Return the [x, y] coordinate for the center point of the cell that contains the specified text.  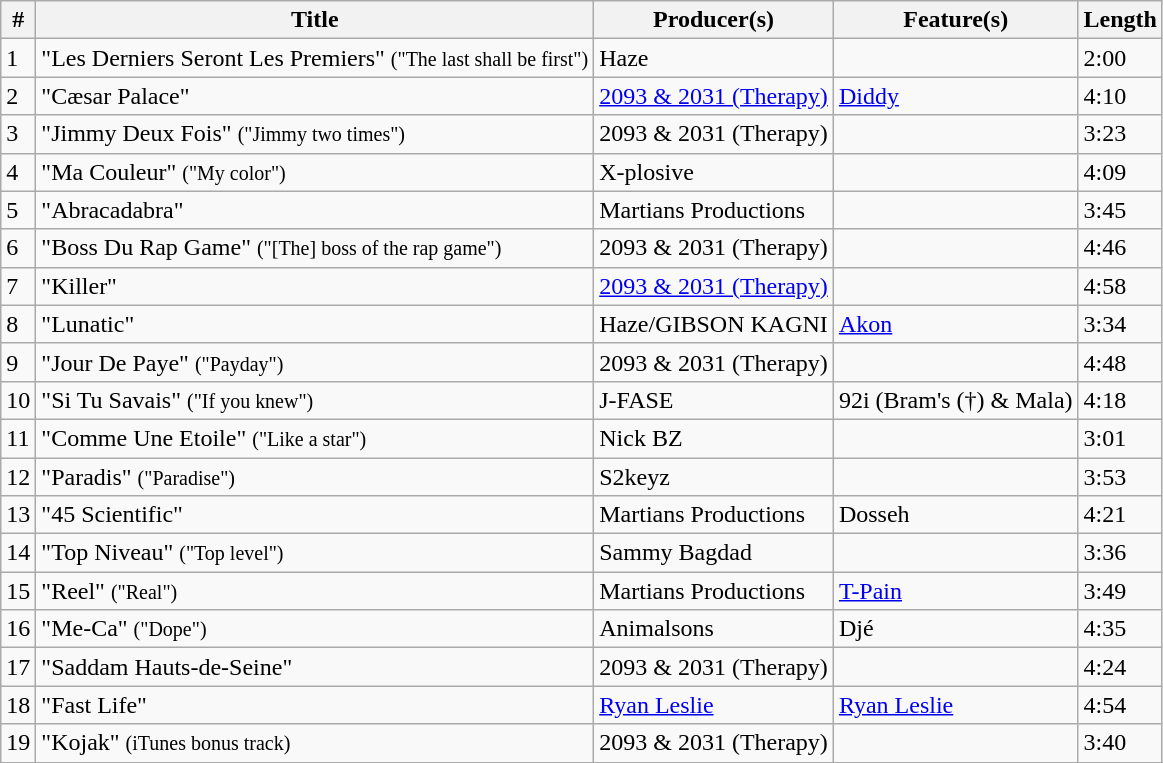
3:40 [1120, 743]
4:46 [1120, 248]
18 [18, 705]
9 [18, 362]
4:21 [1120, 515]
8 [18, 324]
3:36 [1120, 553]
3:49 [1120, 591]
4 [18, 172]
92i (Bram's (†) & Mala) [956, 400]
"Saddam Hauts-de-Seine" [315, 667]
13 [18, 515]
Length [1120, 20]
"Boss Du Rap Game" ("[The] boss of the rap game") [315, 248]
4:58 [1120, 286]
"Jour De Paye" ("Payday") [315, 362]
"Me-Ca" ("Dope") [315, 629]
X-plosive [714, 172]
Dosseh [956, 515]
5 [18, 210]
"Ma Couleur" ("My color") [315, 172]
3:53 [1120, 477]
6 [18, 248]
"Fast Life" [315, 705]
4:48 [1120, 362]
"Kojak" (iTunes bonus track) [315, 743]
Title [315, 20]
14 [18, 553]
10 [18, 400]
"Jimmy Deux Fois" ("Jimmy two times") [315, 134]
"Top Niveau" ("Top level") [315, 553]
Producer(s) [714, 20]
4:09 [1120, 172]
16 [18, 629]
Diddy [956, 96]
3:01 [1120, 438]
2:00 [1120, 58]
"Lunatic" [315, 324]
Animalsons [714, 629]
2 [18, 96]
"Cæsar Palace" [315, 96]
7 [18, 286]
"45 Scientific" [315, 515]
11 [18, 438]
3:23 [1120, 134]
Nick BZ [714, 438]
19 [18, 743]
4:24 [1120, 667]
Haze/GIBSON KAGNI [714, 324]
3 [18, 134]
S2keyz [714, 477]
Sammy Bagdad [714, 553]
4:54 [1120, 705]
"Killer" [315, 286]
"Si Tu Savais" ("If you knew") [315, 400]
J-FASE [714, 400]
1 [18, 58]
15 [18, 591]
"Abracadabra" [315, 210]
3:45 [1120, 210]
12 [18, 477]
# [18, 20]
"Paradis" ("Paradise") [315, 477]
"Comme Une Etoile" ("Like a star") [315, 438]
4:10 [1120, 96]
Haze [714, 58]
17 [18, 667]
3:34 [1120, 324]
T-Pain [956, 591]
Akon [956, 324]
4:35 [1120, 629]
4:18 [1120, 400]
Djé [956, 629]
"Reel" ("Real") [315, 591]
Feature(s) [956, 20]
"Les Derniers Seront Les Premiers" ("The last shall be first") [315, 58]
